Identify which cell holds the provided text, then report its (X, Y) central coordinate. 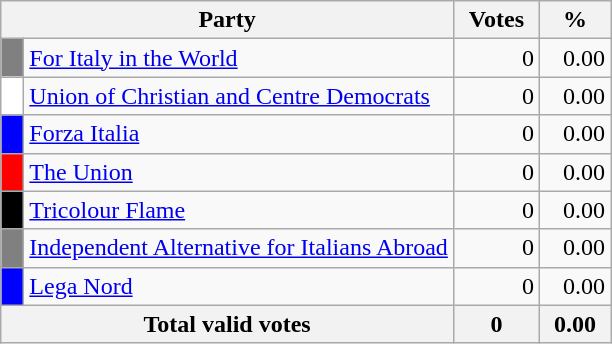
Forza Italia (239, 134)
Party (228, 20)
Union of Christian and Centre Democrats (239, 96)
Tricolour Flame (239, 210)
Lega Nord (239, 286)
For Italy in the World (239, 58)
Total valid votes (228, 324)
Votes (496, 20)
Independent Alternative for Italians Abroad (239, 248)
The Union (239, 172)
% (574, 20)
